Determine the [X, Y] coordinate at the center of the cell enclosing the given text.  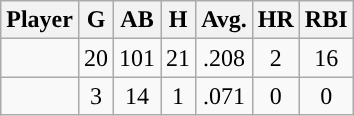
14 [138, 96]
3 [96, 96]
2 [276, 58]
AB [138, 20]
Avg. [224, 20]
20 [96, 58]
H [178, 20]
.208 [224, 58]
101 [138, 58]
Player [40, 20]
1 [178, 96]
21 [178, 58]
RBI [326, 20]
HR [276, 20]
16 [326, 58]
G [96, 20]
.071 [224, 96]
